Pinpoint the cell where the given text exists, returning its [x, y] midpoint coordinate. 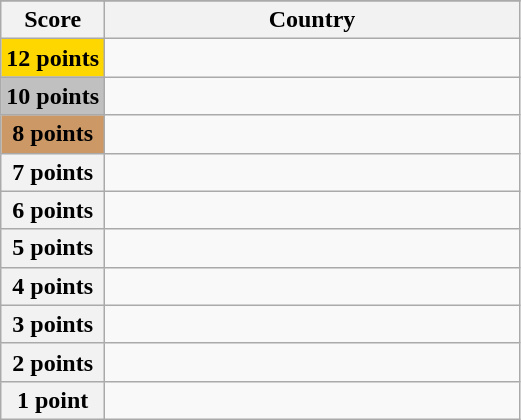
12 points [53, 58]
10 points [53, 96]
5 points [53, 248]
Country [312, 20]
2 points [53, 362]
6 points [53, 210]
7 points [53, 172]
8 points [53, 134]
3 points [53, 324]
Score [53, 20]
4 points [53, 286]
1 point [53, 400]
